Identify which cell holds the provided text, then report its [x, y] central coordinate. 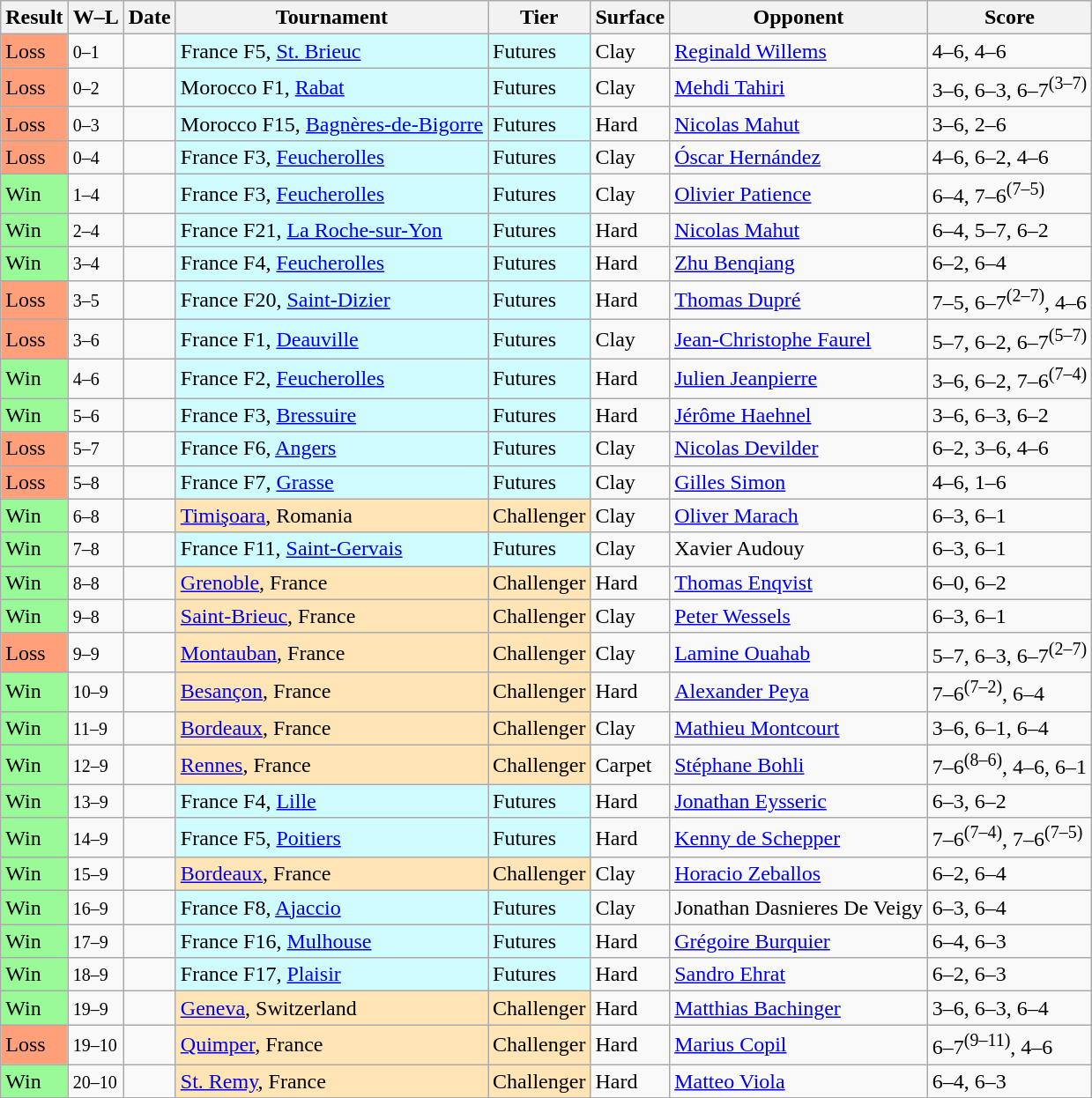
France F1, Deauville [331, 340]
4–6, 1–6 [1009, 482]
1–4 [95, 194]
Quimper, France [331, 1045]
Nicolas Devilder [799, 449]
Horacio Zeballos [799, 874]
Gilles Simon [799, 482]
Kenny de Schepper [799, 837]
8–8 [95, 582]
France F11, Saint-Gervais [331, 549]
0–1 [95, 51]
14–9 [95, 837]
France F7, Grasse [331, 482]
Oliver Marach [799, 516]
Morocco F15, Bagnères-de-Bigorre [331, 123]
5–7, 6–3, 6–7(2–7) [1009, 652]
Jonathan Dasnieres De Veigy [799, 908]
Reginald Willems [799, 51]
3–5 [95, 300]
16–9 [95, 908]
Saint-Brieuc, France [331, 616]
4–6, 4–6 [1009, 51]
7–5, 6–7(2–7), 4–6 [1009, 300]
Sandro Ehrat [799, 975]
Óscar Hernández [799, 157]
France F4, Feucherolles [331, 263]
6–2, 3–6, 4–6 [1009, 449]
3–6, 2–6 [1009, 123]
3–6, 6–3, 6–2 [1009, 415]
17–9 [95, 941]
France F21, La Roche-sur-Yon [331, 230]
Opponent [799, 18]
France F5, Poitiers [331, 837]
5–7, 6–2, 6–7(5–7) [1009, 340]
Alexander Peya [799, 693]
Timişoara, Romania [331, 516]
6–3, 6–4 [1009, 908]
15–9 [95, 874]
2–4 [95, 230]
Besançon, France [331, 693]
Thomas Dupré [799, 300]
Matthias Bachinger [799, 1008]
0–2 [95, 88]
Julien Jeanpierre [799, 379]
Jonathan Eysseric [799, 801]
20–10 [95, 1081]
6–2, 6–3 [1009, 975]
Montauban, France [331, 652]
Thomas Enqvist [799, 582]
7–6(7–2), 6–4 [1009, 693]
4–6 [95, 379]
5–7 [95, 449]
Tier [539, 18]
Tournament [331, 18]
France F5, St. Brieuc [331, 51]
6–7(9–11), 4–6 [1009, 1045]
Zhu Benqiang [799, 263]
6–8 [95, 516]
France F6, Angers [331, 449]
11–9 [95, 728]
6–3, 6–2 [1009, 801]
Surface [630, 18]
9–8 [95, 616]
Xavier Audouy [799, 549]
Grégoire Burquier [799, 941]
Peter Wessels [799, 616]
France F17, Plaisir [331, 975]
12–9 [95, 765]
6–4, 7–6(7–5) [1009, 194]
France F4, Lille [331, 801]
3–6, 6–1, 6–4 [1009, 728]
7–6(8–6), 4–6, 6–1 [1009, 765]
Date [150, 18]
Mathieu Montcourt [799, 728]
3–6, 6–2, 7–6(7–4) [1009, 379]
Jérôme Haehnel [799, 415]
Mehdi Tahiri [799, 88]
France F2, Feucherolles [331, 379]
4–6, 6–2, 4–6 [1009, 157]
10–9 [95, 693]
18–9 [95, 975]
France F16, Mulhouse [331, 941]
5–8 [95, 482]
France F8, Ajaccio [331, 908]
Stéphane Bohli [799, 765]
St. Remy, France [331, 1081]
France F3, Bressuire [331, 415]
W–L [95, 18]
Jean-Christophe Faurel [799, 340]
Score [1009, 18]
19–10 [95, 1045]
9–9 [95, 652]
6–4, 5–7, 6–2 [1009, 230]
3–6 [95, 340]
Matteo Viola [799, 1081]
Morocco F1, Rabat [331, 88]
0–3 [95, 123]
Marius Copil [799, 1045]
5–6 [95, 415]
France F20, Saint-Dizier [331, 300]
7–6(7–4), 7–6(7–5) [1009, 837]
Geneva, Switzerland [331, 1008]
0–4 [95, 157]
Grenoble, France [331, 582]
3–6, 6–3, 6–4 [1009, 1008]
Result [34, 18]
Olivier Patience [799, 194]
Carpet [630, 765]
3–6, 6–3, 6–7(3–7) [1009, 88]
6–0, 6–2 [1009, 582]
13–9 [95, 801]
3–4 [95, 263]
Lamine Ouahab [799, 652]
Rennes, France [331, 765]
19–9 [95, 1008]
7–8 [95, 549]
